Return the [X, Y] coordinate for the center point of the cell that contains the specified text.  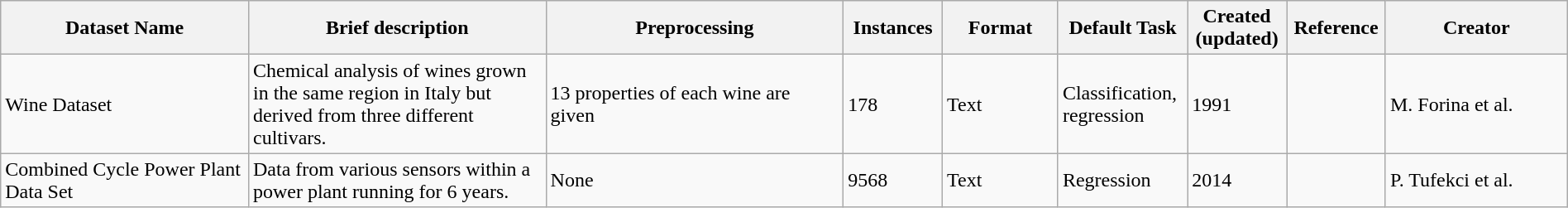
13 properties of each wine are given [695, 104]
Reference [1336, 28]
Format [1001, 28]
2014 [1237, 181]
Data from various sensors within a power plant running for 6 years. [397, 181]
1991 [1237, 104]
Dataset Name [125, 28]
Brief description [397, 28]
Chemical analysis of wines grown in the same region in Italy but derived from three different cultivars. [397, 104]
Classification, regression [1122, 104]
Creator [1476, 28]
Combined Cycle Power Plant Data Set [125, 181]
P. Tufekci et al. [1476, 181]
Instances [893, 28]
178 [893, 104]
Regression [1122, 181]
Created (updated) [1237, 28]
Preprocessing [695, 28]
9568 [893, 181]
Default Task [1122, 28]
M. Forina et al. [1476, 104]
Wine Dataset [125, 104]
None [695, 181]
